For the text-containing cell, return its midpoint in (x, y) coordinate format. 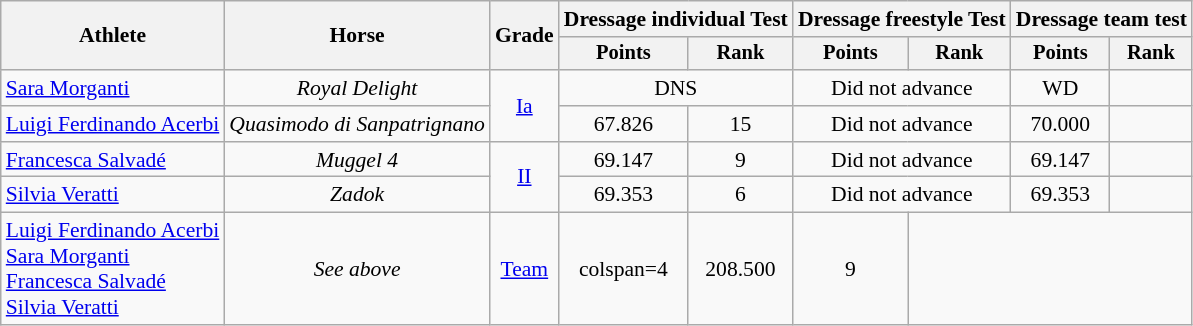
Team (524, 269)
Quasimodo di Sanpatrignano (357, 124)
67.826 (624, 124)
Muggel 4 (357, 160)
Horse (357, 36)
Grade (524, 36)
Zadok (357, 195)
Luigi Ferdinando AcerbiSara MorgantiFrancesca SalvadéSilvia Veratti (113, 269)
Athlete (113, 36)
Francesca Salvadé (113, 160)
DNS (676, 88)
15 (740, 124)
208.500 (740, 269)
WD (1060, 88)
Ia (524, 106)
Luigi Ferdinando Acerbi (113, 124)
Silvia Veratti (113, 195)
colspan=4 (624, 269)
Dressage team test (1102, 19)
Dressage freestyle Test (902, 19)
Sara Morganti (113, 88)
6 (740, 195)
70.000 (1060, 124)
Dressage individual Test (676, 19)
II (524, 178)
See above (357, 269)
Royal Delight (357, 88)
